Locate the cell with the specified text and output its [x, y] center coordinate. 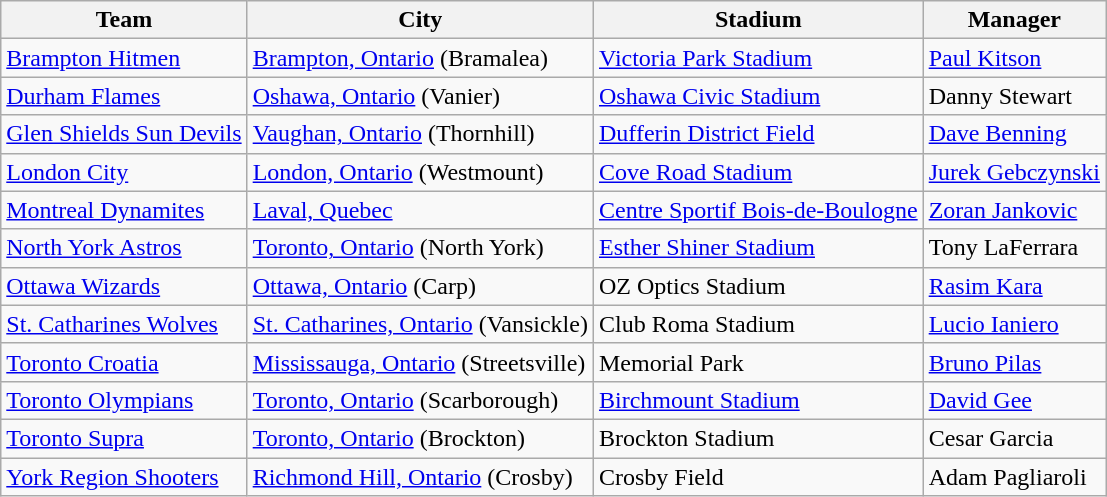
Ottawa Wizards [124, 286]
Toronto, Ontario (Brockton) [420, 438]
Danny Stewart [1014, 96]
St. Catharines Wolves [124, 324]
Stadium [758, 20]
City [420, 20]
Brampton Hitmen [124, 58]
Team [124, 20]
Durham Flames [124, 96]
Brampton, Ontario (Bramalea) [420, 58]
Laval, Quebec [420, 210]
Adam Pagliaroli [1014, 477]
Tony LaFerrara [1014, 248]
Oshawa Civic Stadium [758, 96]
St. Catharines, Ontario (Vansickle) [420, 324]
Toronto Olympians [124, 400]
Montreal Dynamites [124, 210]
Mississauga, Ontario (Streetsville) [420, 362]
Brockton Stadium [758, 438]
York Region Shooters [124, 477]
London, Ontario (Westmount) [420, 172]
Bruno Pilas [1014, 362]
Toronto Croatia [124, 362]
Richmond Hill, Ontario (Crosby) [420, 477]
Birchmount Stadium [758, 400]
Jurek Gebczynski [1014, 172]
Crosby Field [758, 477]
Esther Shiner Stadium [758, 248]
Lucio Ianiero [1014, 324]
Ottawa, Ontario (Carp) [420, 286]
North York Astros [124, 248]
Centre Sportif Bois-de-Boulogne [758, 210]
Toronto Supra [124, 438]
Glen Shields Sun Devils [124, 134]
David Gee [1014, 400]
London City [124, 172]
Manager [1014, 20]
Cesar Garcia [1014, 438]
Rasim Kara [1014, 286]
Zoran Jankovic [1014, 210]
Memorial Park [758, 362]
Victoria Park Stadium [758, 58]
Dufferin District Field [758, 134]
Oshawa, Ontario (Vanier) [420, 96]
Vaughan, Ontario (Thornhill) [420, 134]
Club Roma Stadium [758, 324]
Toronto, Ontario (Scarborough) [420, 400]
Cove Road Stadium [758, 172]
Toronto, Ontario (North York) [420, 248]
Paul Kitson [1014, 58]
OZ Optics Stadium [758, 286]
Dave Benning [1014, 134]
